For the text-containing cell, return its midpoint in (x, y) coordinate format. 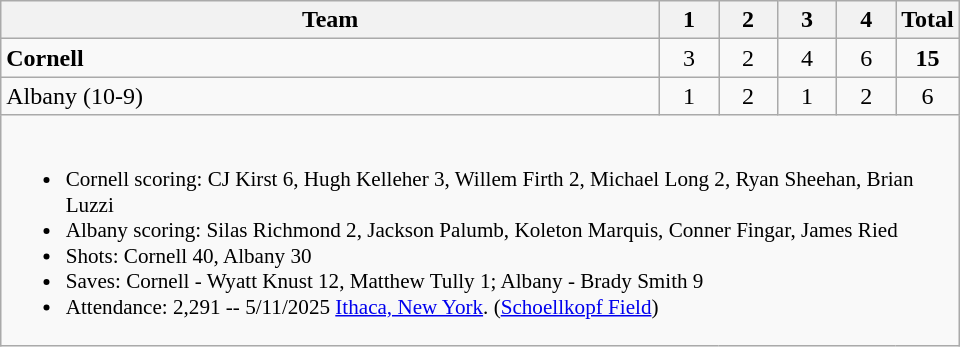
Albany (10-9) (330, 96)
Total (928, 20)
15 (928, 58)
Cornell (330, 58)
Team (330, 20)
